Return [X, Y] of the center of cell containing provided text 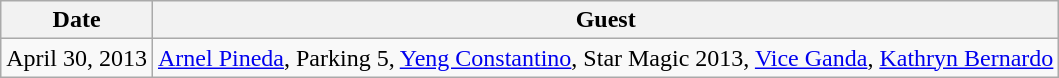
April 30, 2013 [77, 58]
Date [77, 20]
Arnel Pineda, Parking 5, Yeng Constantino, Star Magic 2013, Vice Ganda, Kathryn Bernardo [605, 58]
Guest [605, 20]
